Detect which cell encompasses the target text, then output its (X, Y) center coordinate. 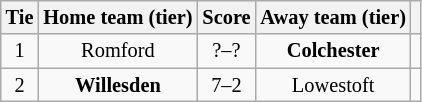
?–? (226, 51)
Romford (118, 51)
7–2 (226, 85)
1 (20, 51)
Score (226, 17)
Colchester (332, 51)
Away team (tier) (332, 17)
Willesden (118, 85)
Lowestoft (332, 85)
Tie (20, 17)
2 (20, 85)
Home team (tier) (118, 17)
